From the cell containing the given text, extract its center point as [X, Y] coordinate. 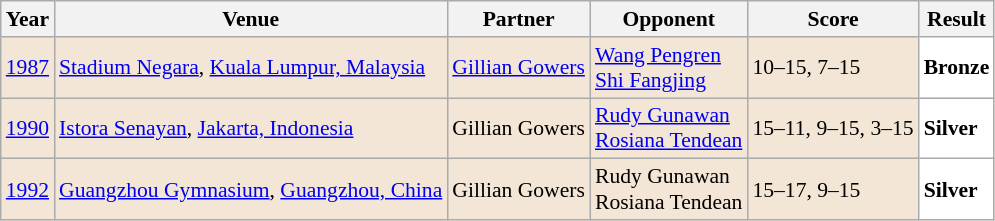
Opponent [668, 19]
Score [832, 19]
15–17, 9–15 [832, 190]
10–15, 7–15 [832, 68]
Venue [250, 19]
Stadium Negara, Kuala Lumpur, Malaysia [250, 68]
1987 [28, 68]
Partner [518, 19]
Result [957, 19]
Guangzhou Gymnasium, Guangzhou, China [250, 190]
Wang Pengren Shi Fangjing [668, 68]
15–11, 9–15, 3–15 [832, 128]
1992 [28, 190]
Istora Senayan, Jakarta, Indonesia [250, 128]
Bronze [957, 68]
Year [28, 19]
1990 [28, 128]
